Search for the cell housing the specified text and yield its [x, y] center coordinate. 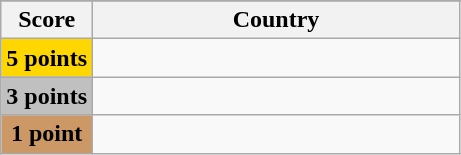
1 point [47, 134]
3 points [47, 96]
Score [47, 20]
Country [276, 20]
5 points [47, 58]
